Locate the cell with the specified text and output its [X, Y] center coordinate. 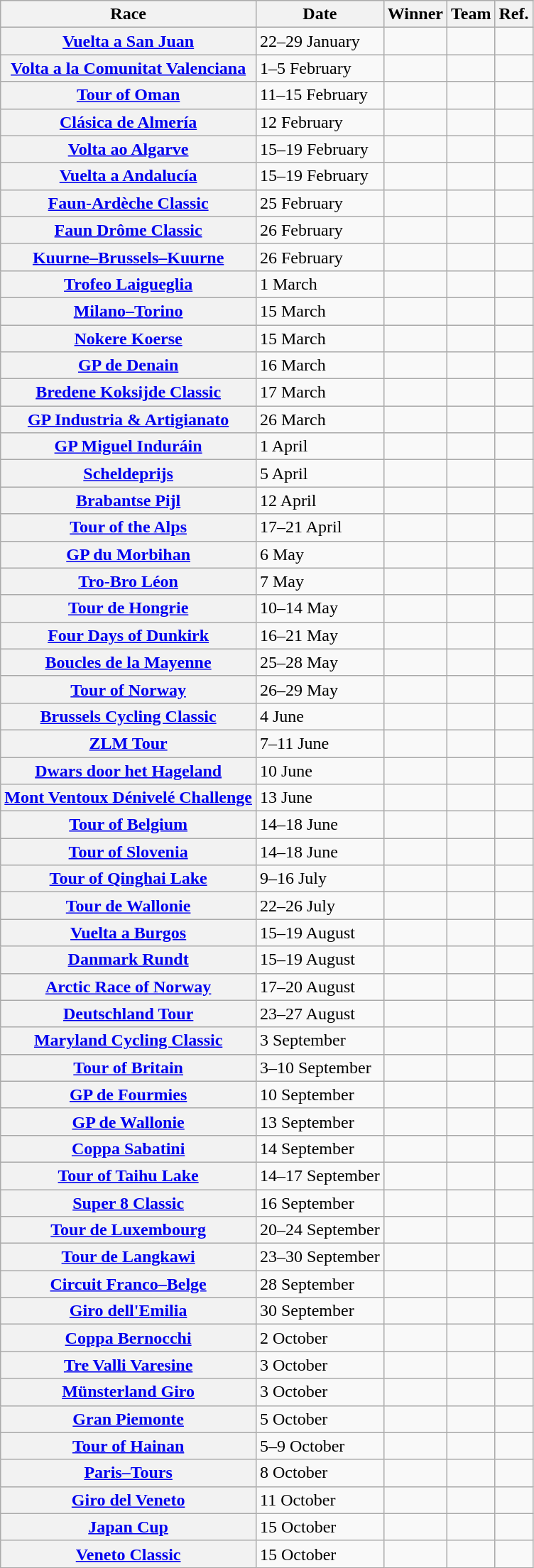
Tour of Oman [129, 95]
16 March [320, 366]
GP Industria & Artigianato [129, 420]
7–11 June [320, 743]
Gran Piemonte [129, 1419]
Tour of Britain [129, 1068]
9–16 July [320, 879]
7 May [320, 581]
25–28 May [320, 662]
Dwars door het Hageland [129, 770]
GP du Morbihan [129, 554]
Tre Valli Varesine [129, 1365]
6 May [320, 554]
Four Days of Dunkirk [129, 635]
Brabantse Pijl [129, 500]
Trofeo Laigueglia [129, 284]
GP Miguel Induráin [129, 446]
5 April [320, 473]
Danmark Rundt [129, 960]
Tour of Hainan [129, 1446]
Tour de Luxembourg [129, 1230]
16–21 May [320, 635]
12 February [320, 122]
13 September [320, 1122]
1 March [320, 284]
10–14 May [320, 608]
Maryland Cycling Classic [129, 1041]
Clásica de Almería [129, 122]
Tour of Belgium [129, 825]
Paris–Tours [129, 1473]
Münsterland Giro [129, 1392]
Nokere Koerse [129, 339]
Milano–Torino [129, 311]
2 October [320, 1338]
17 March [320, 393]
GP de Denain [129, 366]
Coppa Bernocchi [129, 1338]
26 March [320, 420]
1–5 February [320, 68]
GP de Fourmies [129, 1095]
Veneto Classic [129, 1554]
Deutschland Tour [129, 1014]
17–21 April [320, 527]
14 September [320, 1148]
Race [129, 14]
Circuit Franco–Belge [129, 1284]
Ref. [514, 14]
Vuelta a San Juan [129, 41]
Tour of Qinghai Lake [129, 879]
Faun Drôme Classic [129, 230]
Super 8 Classic [129, 1203]
14–17 September [320, 1175]
Boucles de la Mayenne [129, 662]
Date [320, 14]
23–27 August [320, 1014]
Bredene Koksijde Classic [129, 393]
22–26 July [320, 906]
Team [471, 14]
Giro dell'Emilia [129, 1311]
Tour of Slovenia [129, 852]
Volta a la Comunitat Valenciana [129, 68]
Vuelta a Andalucía [129, 176]
11 October [320, 1500]
Tour de Hongrie [129, 608]
Arctic Race of Norway [129, 987]
16 September [320, 1203]
5 October [320, 1419]
Coppa Sabatini [129, 1148]
13 June [320, 798]
Mont Ventoux Dénivelé Challenge [129, 798]
Scheldeprijs [129, 473]
Tour of Taihu Lake [129, 1175]
3–10 September [320, 1068]
28 September [320, 1284]
Tour of the Alps [129, 527]
Tour de Wallonie [129, 906]
3 September [320, 1041]
5–9 October [320, 1446]
30 September [320, 1311]
Tour of Norway [129, 689]
22–29 January [320, 41]
Kuurne–Brussels–Kuurne [129, 257]
26–29 May [320, 689]
ZLM Tour [129, 743]
Winner [415, 14]
10 June [320, 770]
GP de Wallonie [129, 1122]
Tro-Bro Léon [129, 581]
1 April [320, 446]
20–24 September [320, 1230]
Vuelta a Burgos [129, 933]
8 October [320, 1473]
Brussels Cycling Classic [129, 716]
Faun-Ardèche Classic [129, 203]
Tour de Langkawi [129, 1257]
Volta ao Algarve [129, 149]
Giro del Veneto [129, 1500]
12 April [320, 500]
4 June [320, 716]
11–15 February [320, 95]
25 February [320, 203]
Japan Cup [129, 1527]
10 September [320, 1095]
17–20 August [320, 987]
23–30 September [320, 1257]
